From the cell containing the given text, extract its center point as [X, Y] coordinate. 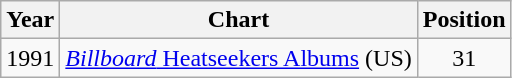
Year [30, 20]
31 [464, 58]
1991 [30, 58]
Chart [238, 20]
Position [464, 20]
Billboard Heatseekers Albums (US) [238, 58]
